Capture the cell that displays the provided text and extract its [X, Y] central coordinate. 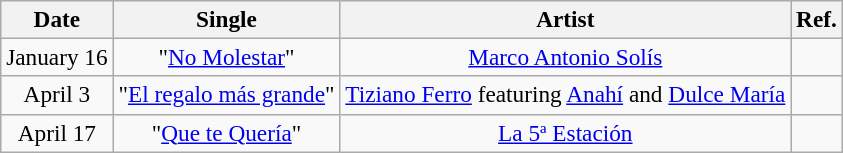
"El regalo más grande" [226, 95]
Artist [566, 19]
January 16 [57, 57]
La 5ª Estación [566, 133]
"No Molestar" [226, 57]
"Que te Quería" [226, 133]
Tiziano Ferro featuring Anahí and Dulce María [566, 95]
April 3 [57, 95]
Date [57, 19]
Marco Antonio Solís [566, 57]
April 17 [57, 133]
Single [226, 19]
Ref. [816, 19]
